Search for the cell housing the specified text and yield its (X, Y) center coordinate. 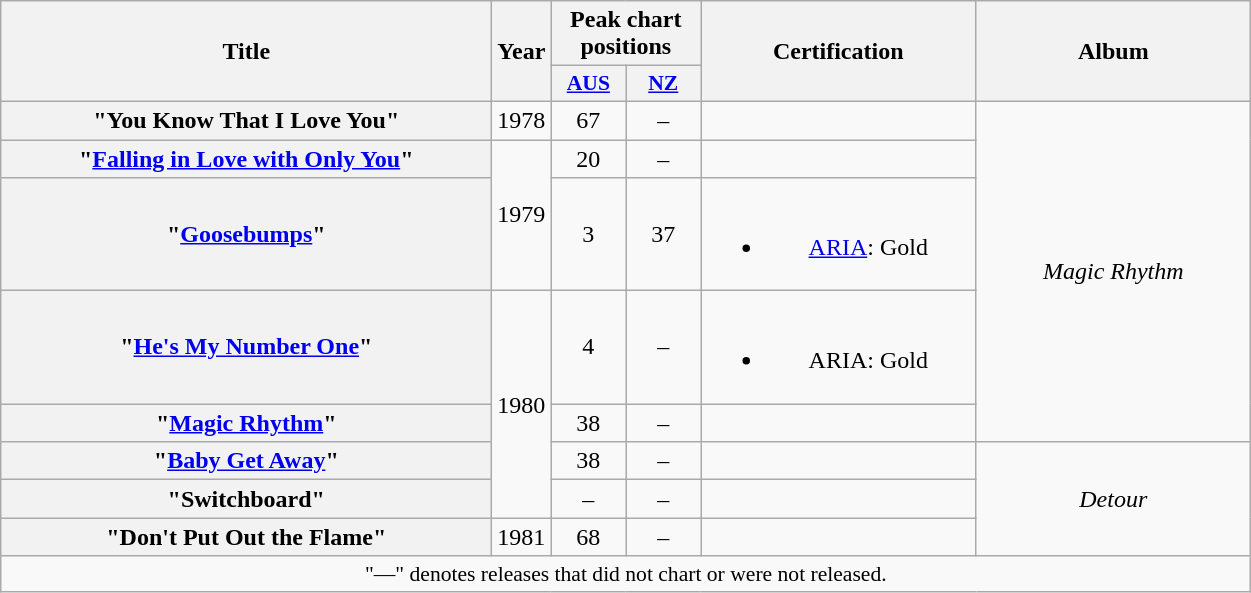
68 (588, 537)
"Baby Get Away" (246, 461)
"You Know That I Love You" (246, 120)
3 (588, 234)
Title (246, 52)
1978 (522, 120)
1980 (522, 404)
4 (588, 348)
1979 (522, 216)
Detour (1114, 499)
Year (522, 52)
Magic Rhythm (1114, 271)
"—" denotes releases that did not chart or were not released. (626, 574)
Album (1114, 52)
AUS (588, 84)
20 (588, 159)
NZ (664, 84)
"He's My Number One" (246, 348)
67 (588, 120)
"Don't Put Out the Flame" (246, 537)
"Switchboard" (246, 499)
"Goosebumps" (246, 234)
1981 (522, 537)
37 (664, 234)
"Falling in Love with Only You" (246, 159)
Certification (838, 52)
Peak chart positions (626, 34)
"Magic Rhythm" (246, 423)
